For the text-containing cell, return its midpoint in [x, y] coordinate format. 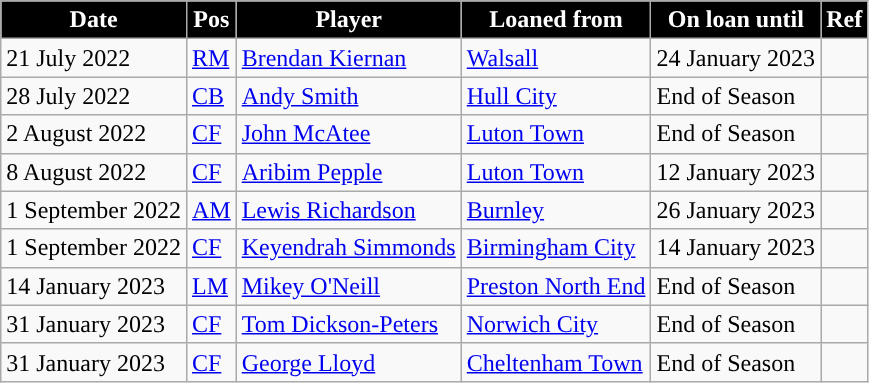
28 July 2022 [94, 96]
John McAtee [348, 134]
Lewis Richardson [348, 210]
AM [211, 210]
Date [94, 20]
Aribim Pepple [348, 172]
Loaned from [556, 20]
Burnley [556, 210]
8 August 2022 [94, 172]
Walsall [556, 58]
Player [348, 20]
Brendan Kiernan [348, 58]
LM [211, 286]
George Lloyd [348, 362]
24 January 2023 [736, 58]
Hull City [556, 96]
CB [211, 96]
Tom Dickson-Peters [348, 324]
Birmingham City [556, 248]
RM [211, 58]
26 January 2023 [736, 210]
Preston North End [556, 286]
On loan until [736, 20]
Norwich City [556, 324]
Keyendrah Simmonds [348, 248]
Cheltenham Town [556, 362]
21 July 2022 [94, 58]
Andy Smith [348, 96]
Pos [211, 20]
Mikey O'Neill [348, 286]
12 January 2023 [736, 172]
Ref [844, 20]
2 August 2022 [94, 134]
